Provide the (x, y) coordinate of the cell's center where the given text is located.  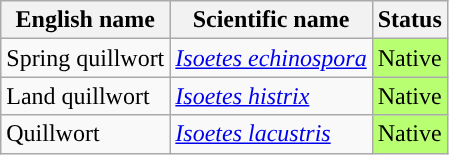
Isoetes echinospora (271, 58)
Quillwort (86, 134)
Isoetes lacustris (271, 134)
Status (410, 20)
Spring quillwort (86, 58)
English name (86, 20)
Scientific name (271, 20)
Isoetes histrix (271, 96)
Land quillwort (86, 96)
